Find where the given text appears and provide that cell's center as (X, Y) coordinate. 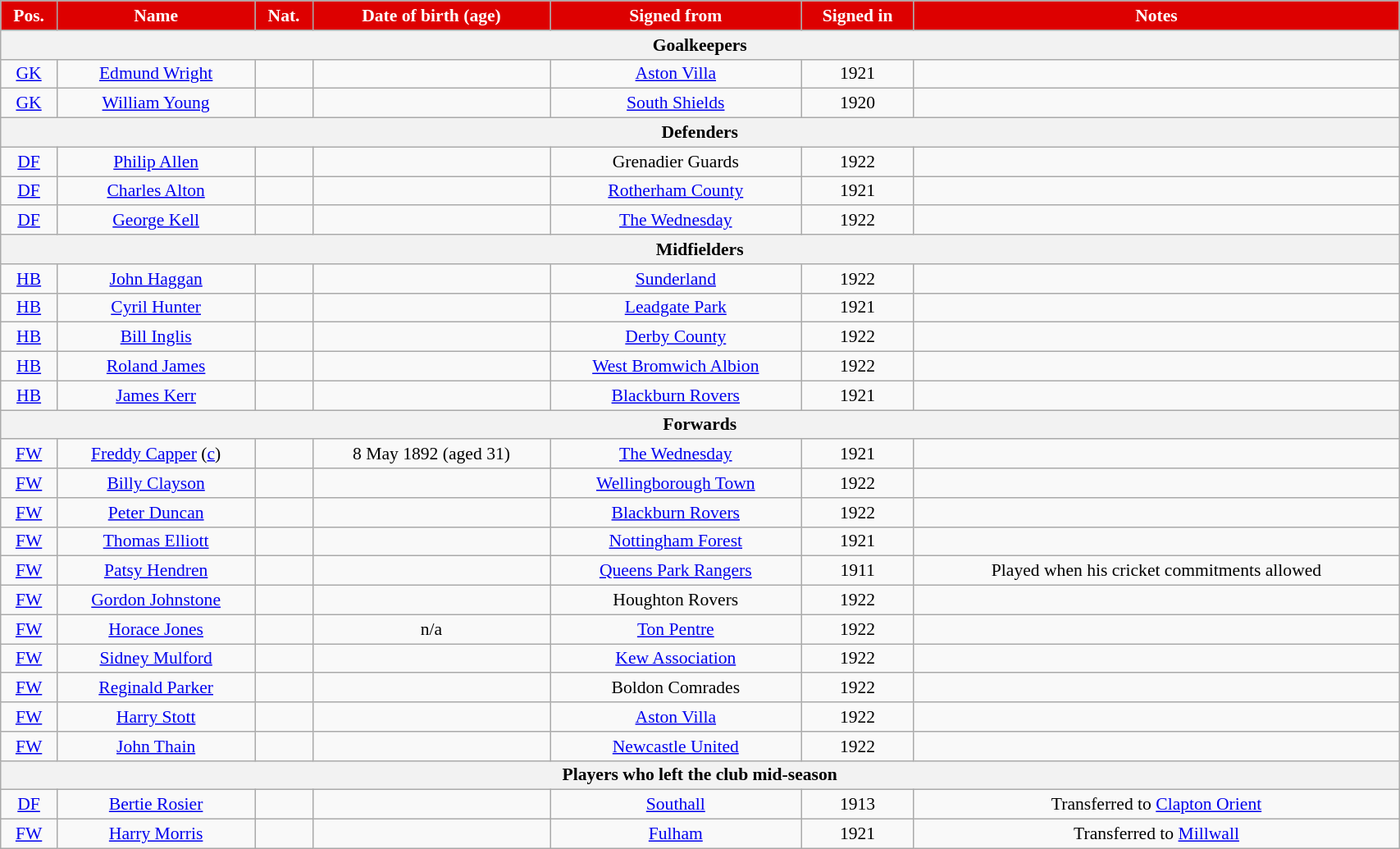
Forwards (700, 425)
Defenders (700, 133)
1911 (858, 571)
Cyril Hunter (156, 308)
8 May 1892 (aged 31) (431, 454)
Houghton Rovers (676, 600)
George Kell (156, 221)
1913 (858, 805)
Harry Morris (156, 834)
Transferred to Millwall (1156, 834)
n/a (431, 629)
Peter Duncan (156, 513)
Kew Association (676, 659)
Thomas Elliott (156, 541)
Bill Inglis (156, 337)
John Thain (156, 746)
Sunderland (676, 279)
James Kerr (156, 395)
Freddy Capper (c) (156, 454)
Notes (1156, 16)
Boldon Comrades (676, 688)
Date of birth (age) (431, 16)
Fulham (676, 834)
Midfielders (700, 249)
Wellingborough Town (676, 483)
Rotherham County (676, 191)
Roland James (156, 367)
Players who left the club mid-season (700, 775)
Signed in (858, 16)
Played when his cricket commitments allowed (1156, 571)
Harry Stott (156, 717)
William Young (156, 103)
Sidney Mulford (156, 659)
Goalkeepers (700, 45)
Grenadier Guards (676, 162)
Billy Clayson (156, 483)
Newcastle United (676, 746)
Reginald Parker (156, 688)
John Haggan (156, 279)
Name (156, 16)
Nottingham Forest (676, 541)
Nat. (284, 16)
Ton Pentre (676, 629)
West Bromwich Albion (676, 367)
Patsy Hendren (156, 571)
Horace Jones (156, 629)
Bertie Rosier (156, 805)
South Shields (676, 103)
Leadgate Park (676, 308)
1920 (858, 103)
Pos. (30, 16)
Charles Alton (156, 191)
Queens Park Rangers (676, 571)
Signed from (676, 16)
Transferred to Clapton Orient (1156, 805)
Edmund Wright (156, 74)
Gordon Johnstone (156, 600)
Derby County (676, 337)
Southall (676, 805)
Philip Allen (156, 162)
